Capture the cell that displays the provided text and extract its [X, Y] central coordinate. 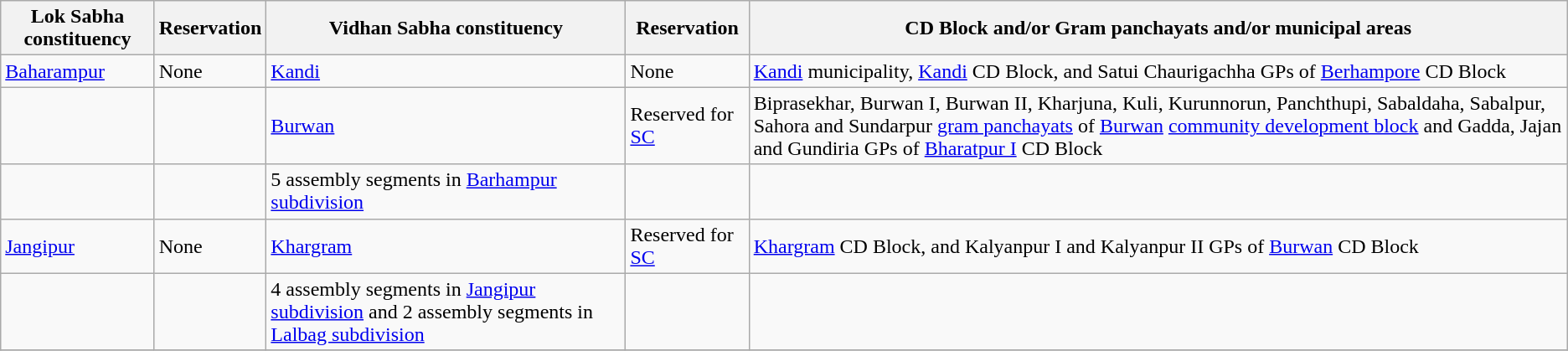
Vidhan Sabha constituency [446, 28]
4 assembly segments in Jangipur subdivision and 2 assembly segments in Lalbag subdivision [446, 312]
Kandi [446, 71]
Khargram CD Block, and Kalyanpur I and Kalyanpur II GPs of Burwan CD Block [1158, 246]
5 assembly segments in Barhampur subdivision [446, 191]
Khargram [446, 246]
Jangipur [77, 246]
CD Block and/or Gram panchayats and/or municipal areas [1158, 28]
Burwan [446, 126]
Lok Sabha constituency [77, 28]
Baharampur [77, 71]
Kandi municipality, Kandi CD Block, and Satui Chaurigachha GPs of Berhampore CD Block [1158, 71]
